Output the (X, Y) coordinate of the center of the cell containing the given text.  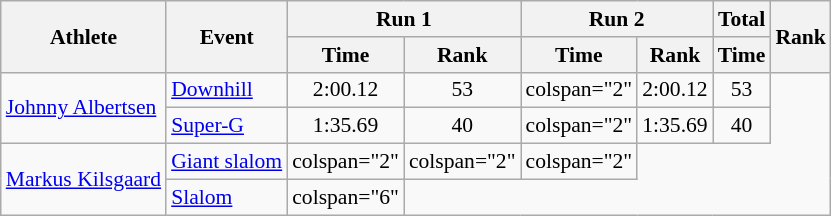
Event (226, 36)
Athlete (84, 36)
Johnny Albertsen (84, 108)
Run 1 (404, 19)
Slalom (226, 197)
Total (742, 19)
colspan="6" (346, 197)
Downhill (226, 90)
Run 2 (617, 19)
Giant slalom (226, 162)
Super-G (226, 126)
Markus Kilsgaard (84, 180)
